Output the [X, Y] coordinate of the center of the cell containing the given text.  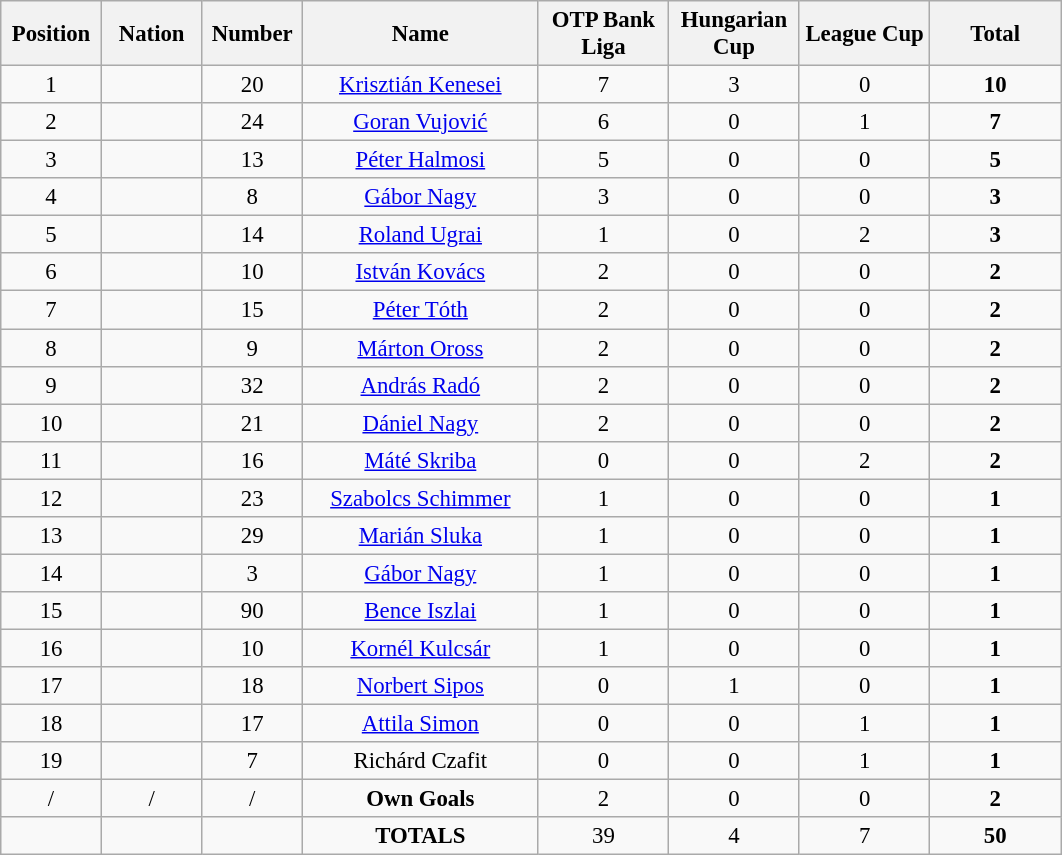
Máté Skriba [421, 460]
39 [604, 836]
Marián Sluka [421, 536]
24 [252, 122]
Bence Iszlai [421, 611]
OTP Bank Liga [604, 34]
23 [252, 498]
Attila Simon [421, 724]
András Radó [421, 385]
11 [52, 460]
Kornél Kulcsár [421, 648]
Szabolcs Schimmer [421, 498]
19 [52, 761]
Hungarian Cup [734, 34]
Krisztián Kenesei [421, 85]
István Kovács [421, 273]
21 [252, 423]
Roland Ugrai [421, 235]
29 [252, 536]
90 [252, 611]
Péter Halmosi [421, 160]
TOTALS [421, 836]
Dániel Nagy [421, 423]
Position [52, 34]
Name [421, 34]
20 [252, 85]
Number [252, 34]
50 [996, 836]
Richárd Czafit [421, 761]
Nation [152, 34]
Norbert Sipos [421, 686]
Goran Vujović [421, 122]
League Cup [864, 34]
Own Goals [421, 799]
32 [252, 385]
Total [996, 34]
12 [52, 498]
Márton Oross [421, 348]
Péter Tóth [421, 310]
